Determine the (x, y) coordinate at the center of the cell enclosing the given text.  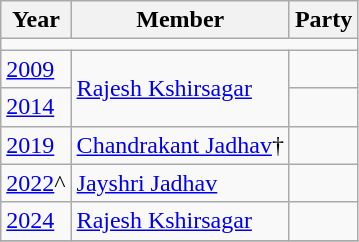
2024 (36, 221)
Jayshri Jadhav (180, 183)
Member (180, 20)
Year (36, 20)
Party (323, 20)
2019 (36, 145)
2009 (36, 69)
Chandrakant Jadhav† (180, 145)
2014 (36, 107)
2022^ (36, 183)
